Extract the (X, Y) coordinate from the center of the cell holding the provided text.  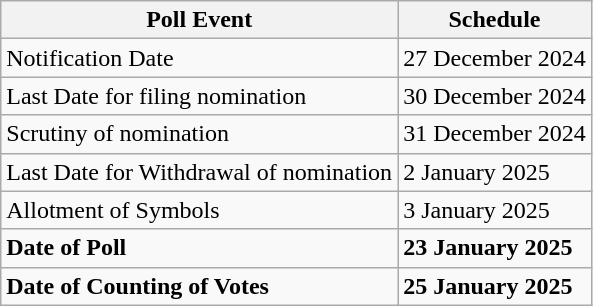
Scrutiny of nomination (200, 134)
Last Date for Withdrawal of nomination (200, 172)
27 December 2024 (495, 58)
Poll Event (200, 20)
Allotment of Symbols (200, 210)
Last Date for filing nomination (200, 96)
2 January 2025 (495, 172)
30 December 2024 (495, 96)
Date of Poll (200, 248)
25 January 2025 (495, 286)
Date of Counting of Votes (200, 286)
3 January 2025 (495, 210)
Schedule (495, 20)
31 December 2024 (495, 134)
23 January 2025 (495, 248)
Notification Date (200, 58)
